Extract the [X, Y] coordinate from the center of the cell holding the provided text.  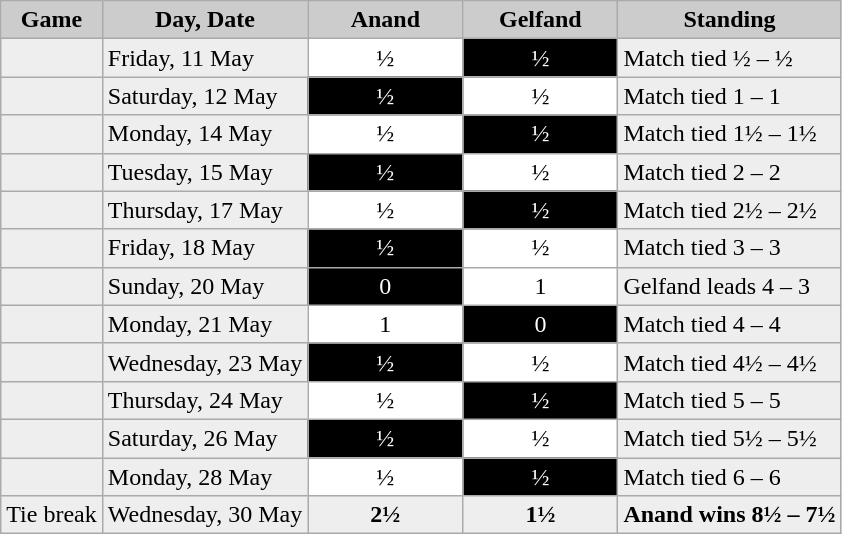
Monday, 14 May [205, 134]
Match tied 4 – 4 [730, 324]
Game [52, 20]
Thursday, 17 May [205, 210]
Match tied 4½ – 4½ [730, 362]
Standing [730, 20]
Monday, 21 May [205, 324]
Monday, 28 May [205, 477]
Match tied 5 – 5 [730, 400]
Saturday, 26 May [205, 438]
Anand [386, 20]
Match tied 5½ – 5½ [730, 438]
Match tied 6 – 6 [730, 477]
Saturday, 12 May [205, 96]
Match tied 3 – 3 [730, 248]
Day, Date [205, 20]
Tie break [52, 515]
Match tied ½ – ½ [730, 58]
Match tied 2 – 2 [730, 172]
2½ [386, 515]
Friday, 11 May [205, 58]
Thursday, 24 May [205, 400]
Wednesday, 23 May [205, 362]
Wednesday, 30 May [205, 515]
Gelfand [540, 20]
1½ [540, 515]
Anand wins 8½ – 7½ [730, 515]
Match tied 1 – 1 [730, 96]
Tuesday, 15 May [205, 172]
Match tied 1½ – 1½ [730, 134]
Match tied 2½ – 2½ [730, 210]
Friday, 18 May [205, 248]
Gelfand leads 4 – 3 [730, 286]
Sunday, 20 May [205, 286]
